Extract the [x, y] coordinate from the center of the cell holding the provided text.  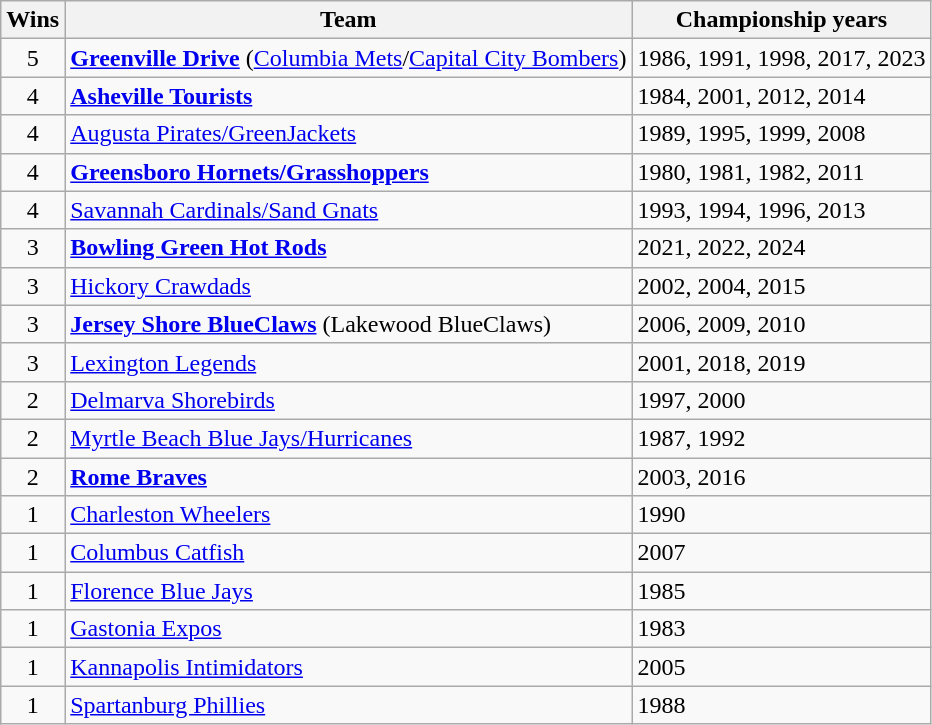
1993, 1994, 1996, 2013 [782, 210]
Team [348, 20]
2007 [782, 553]
1986, 1991, 1998, 2017, 2023 [782, 58]
5 [33, 58]
Greenville Drive (Columbia Mets/Capital City Bombers) [348, 58]
1990 [782, 515]
Kannapolis Intimidators [348, 667]
1985 [782, 591]
2005 [782, 667]
Greensboro Hornets/Grasshoppers [348, 172]
Charleston Wheelers [348, 515]
Spartanburg Phillies [348, 705]
Jersey Shore BlueClaws (Lakewood BlueClaws) [348, 324]
1980, 1981, 1982, 2011 [782, 172]
1988 [782, 705]
1989, 1995, 1999, 2008 [782, 134]
Augusta Pirates/GreenJackets [348, 134]
Delmarva Shorebirds [348, 400]
1984, 2001, 2012, 2014 [782, 96]
Florence Blue Jays [348, 591]
1983 [782, 629]
Asheville Tourists [348, 96]
Myrtle Beach Blue Jays/Hurricanes [348, 438]
2002, 2004, 2015 [782, 286]
Championship years [782, 20]
Savannah Cardinals/Sand Gnats [348, 210]
2006, 2009, 2010 [782, 324]
1997, 2000 [782, 400]
2021, 2022, 2024 [782, 248]
2003, 2016 [782, 477]
Rome Braves [348, 477]
Lexington Legends [348, 362]
Hickory Crawdads [348, 286]
Wins [33, 20]
Bowling Green Hot Rods [348, 248]
Columbus Catfish [348, 553]
2001, 2018, 2019 [782, 362]
Gastonia Expos [348, 629]
1987, 1992 [782, 438]
